Locate the cell with the specified text and output its (x, y) center coordinate. 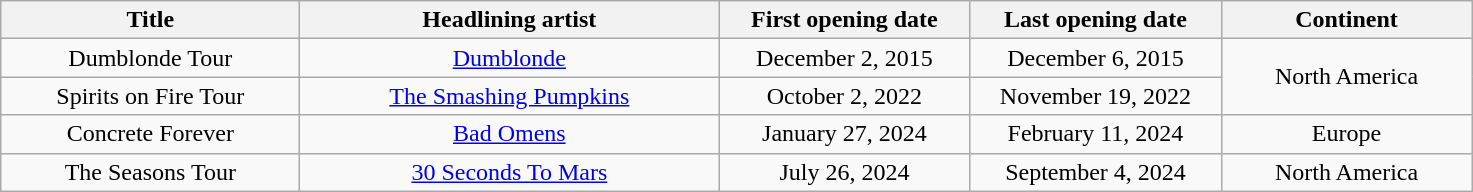
30 Seconds To Mars (510, 172)
Spirits on Fire Tour (150, 96)
Title (150, 20)
First opening date (844, 20)
The Seasons Tour (150, 172)
Concrete Forever (150, 134)
The Smashing Pumpkins (510, 96)
Bad Omens (510, 134)
February 11, 2024 (1096, 134)
July 26, 2024 (844, 172)
Dumblonde Tour (150, 58)
December 2, 2015 (844, 58)
Continent (1346, 20)
Last opening date (1096, 20)
December 6, 2015 (1096, 58)
Dumblonde (510, 58)
Headlining artist (510, 20)
October 2, 2022 (844, 96)
November 19, 2022 (1096, 96)
Europe (1346, 134)
January 27, 2024 (844, 134)
September 4, 2024 (1096, 172)
